Return the [X, Y] coordinate for the center point of the cell that contains the specified text.  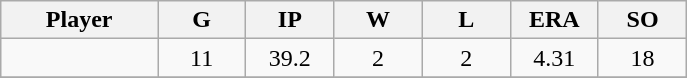
39.2 [290, 58]
18 [642, 58]
W [378, 20]
SO [642, 20]
L [466, 20]
ERA [554, 20]
Player [80, 20]
IP [290, 20]
G [202, 20]
4.31 [554, 58]
11 [202, 58]
